Find where the given text appears and provide that cell's center as (X, Y) coordinate. 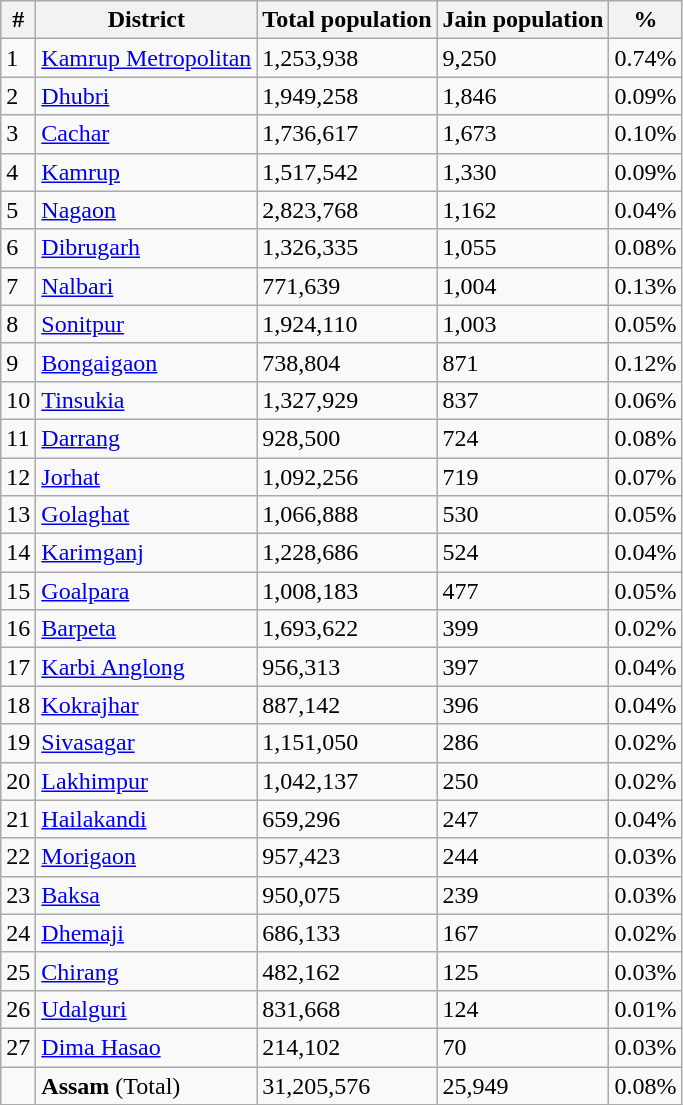
719 (523, 477)
724 (523, 438)
0.06% (646, 400)
Karimganj (146, 553)
13 (18, 515)
Assam (Total) (146, 1085)
Jain population (523, 20)
1,253,938 (347, 58)
4 (18, 172)
Baksa (146, 895)
14 (18, 553)
Tinsukia (146, 400)
Lakhimpur (146, 781)
399 (523, 629)
25 (18, 971)
Hailakandi (146, 819)
17 (18, 667)
20 (18, 781)
9,250 (523, 58)
1,330 (523, 172)
1,066,888 (347, 515)
Dhubri (146, 96)
239 (523, 895)
24 (18, 933)
1,673 (523, 134)
771,639 (347, 286)
Goalpara (146, 591)
Barpeta (146, 629)
District (146, 20)
18 (18, 705)
1,326,335 (347, 248)
Dibrugarh (146, 248)
Morigaon (146, 857)
0.12% (646, 362)
0.07% (646, 477)
1,327,929 (347, 400)
125 (523, 971)
22 (18, 857)
167 (523, 933)
0.10% (646, 134)
3 (18, 134)
397 (523, 667)
21 (18, 819)
887,142 (347, 705)
950,075 (347, 895)
26 (18, 1009)
6 (18, 248)
23 (18, 895)
659,296 (347, 819)
9 (18, 362)
1,228,686 (347, 553)
Udalguri (146, 1009)
Kamrup (146, 172)
2,823,768 (347, 210)
530 (523, 515)
1,162 (523, 210)
1,092,256 (347, 477)
15 (18, 591)
871 (523, 362)
7 (18, 286)
0.01% (646, 1009)
# (18, 20)
1,003 (523, 324)
Nagaon (146, 210)
124 (523, 1009)
Dhemaji (146, 933)
928,500 (347, 438)
686,133 (347, 933)
1,151,050 (347, 743)
Karbi Anglong (146, 667)
482,162 (347, 971)
Sivasagar (146, 743)
Jorhat (146, 477)
16 (18, 629)
524 (523, 553)
2 (18, 96)
837 (523, 400)
Kamrup Metropolitan (146, 58)
1,949,258 (347, 96)
8 (18, 324)
956,313 (347, 667)
27 (18, 1047)
286 (523, 743)
11 (18, 438)
244 (523, 857)
1,846 (523, 96)
1,924,110 (347, 324)
477 (523, 591)
5 (18, 210)
12 (18, 477)
70 (523, 1047)
831,668 (347, 1009)
Bongaigaon (146, 362)
Kokrajhar (146, 705)
1,008,183 (347, 591)
1,055 (523, 248)
1,693,622 (347, 629)
1 (18, 58)
Total population (347, 20)
Nalbari (146, 286)
1,004 (523, 286)
Sonitpur (146, 324)
0.74% (646, 58)
1,042,137 (347, 781)
738,804 (347, 362)
1,736,617 (347, 134)
25,949 (523, 1085)
0.13% (646, 286)
31,205,576 (347, 1085)
247 (523, 819)
Darrang (146, 438)
10 (18, 400)
Chirang (146, 971)
Cachar (146, 134)
957,423 (347, 857)
214,102 (347, 1047)
396 (523, 705)
19 (18, 743)
1,517,542 (347, 172)
% (646, 20)
Golaghat (146, 515)
Dima Hasao (146, 1047)
250 (523, 781)
